Output the [X, Y] coordinate of the center of the cell containing the given text.  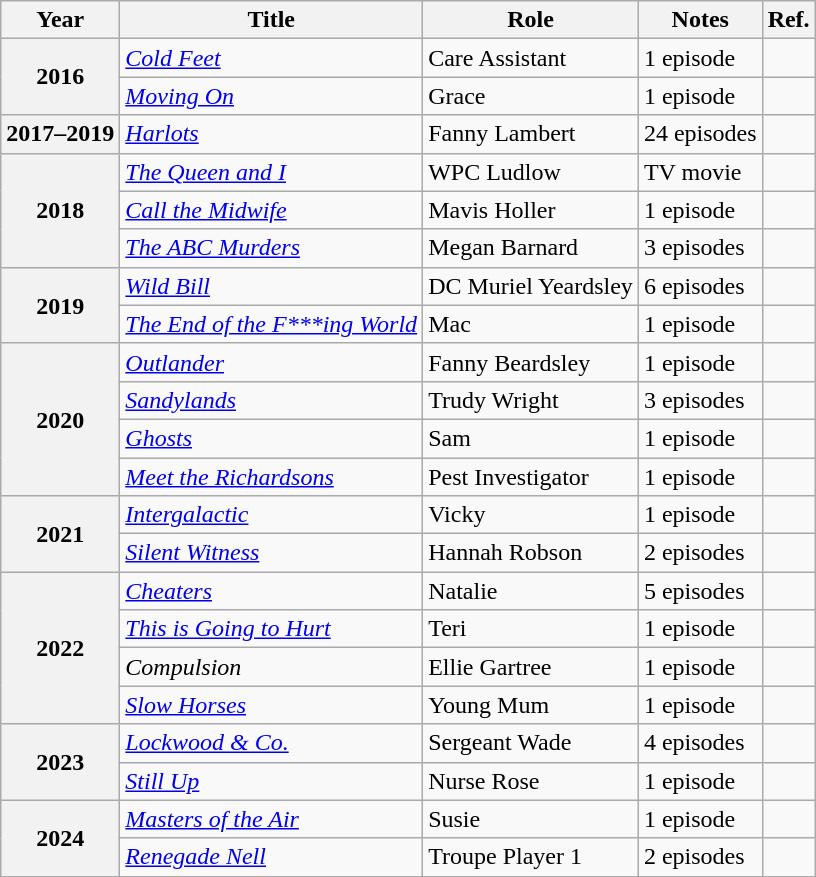
Call the Midwife [272, 210]
Trudy Wright [531, 400]
Ref. [788, 20]
Susie [531, 819]
2017–2019 [60, 134]
4 episodes [700, 743]
This is Going to Hurt [272, 629]
The End of the F***ing World [272, 324]
Pest Investigator [531, 477]
Moving On [272, 96]
Cheaters [272, 591]
DC Muriel Yeardsley [531, 286]
Mac [531, 324]
The Queen and I [272, 172]
Fanny Beardsley [531, 362]
Year [60, 20]
Still Up [272, 781]
2023 [60, 762]
2024 [60, 838]
2020 [60, 419]
Notes [700, 20]
2022 [60, 648]
6 episodes [700, 286]
Intergalactic [272, 515]
Compulsion [272, 667]
WPC Ludlow [531, 172]
Mavis Holler [531, 210]
Nurse Rose [531, 781]
Sandylands [272, 400]
Meet the Richardsons [272, 477]
5 episodes [700, 591]
Role [531, 20]
Troupe Player 1 [531, 857]
Vicky [531, 515]
Lockwood & Co. [272, 743]
Young Mum [531, 705]
Megan Barnard [531, 248]
Hannah Robson [531, 553]
2016 [60, 77]
24 episodes [700, 134]
Ellie Gartree [531, 667]
Fanny Lambert [531, 134]
Renegade Nell [272, 857]
2019 [60, 305]
Masters of the Air [272, 819]
Care Assistant [531, 58]
Teri [531, 629]
Sam [531, 438]
The ABC Murders [272, 248]
Title [272, 20]
Silent Witness [272, 553]
2018 [60, 210]
TV movie [700, 172]
Outlander [272, 362]
Harlots [272, 134]
Ghosts [272, 438]
Grace [531, 96]
Sergeant Wade [531, 743]
2021 [60, 534]
Natalie [531, 591]
Wild Bill [272, 286]
Slow Horses [272, 705]
Cold Feet [272, 58]
